Find where the given text appears and provide that cell's center as (x, y) coordinate. 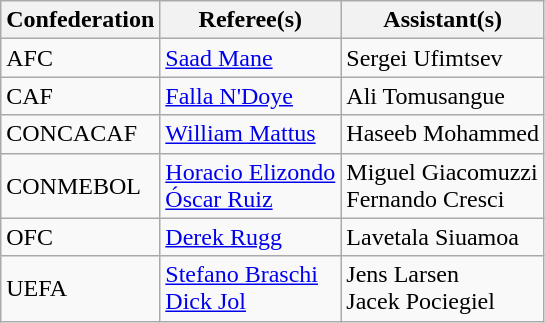
Assistant(s) (443, 20)
William Mattus (250, 134)
Miguel Giacomuzzi Fernando Cresci (443, 186)
Haseeb Mohammed (443, 134)
UEFA (80, 288)
Confederation (80, 20)
CAF (80, 96)
Referee(s) (250, 20)
Sergei Ufimtsev (443, 58)
CONMEBOL (80, 186)
Jens Larsen Jacek Pociegiel (443, 288)
Saad Mane (250, 58)
Horacio Elizondo Óscar Ruiz (250, 186)
OFC (80, 237)
Derek Rugg (250, 237)
Ali Tomusangue (443, 96)
Lavetala Siuamoa (443, 237)
CONCACAF (80, 134)
Stefano Braschi Dick Jol (250, 288)
Falla N'Doye (250, 96)
AFC (80, 58)
